Return the (x, y) coordinate for the center point of the cell that contains the specified text.  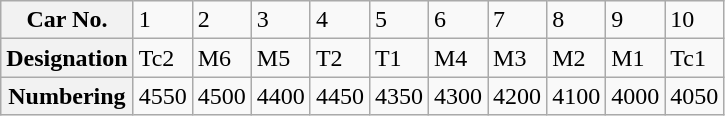
7 (518, 20)
4200 (518, 96)
4500 (222, 96)
Tc1 (694, 58)
4350 (398, 96)
T2 (340, 58)
4450 (340, 96)
T1 (398, 58)
4400 (280, 96)
2 (222, 20)
4300 (458, 96)
M5 (280, 58)
4 (340, 20)
Designation (67, 58)
5 (398, 20)
4000 (636, 96)
M6 (222, 58)
3 (280, 20)
9 (636, 20)
10 (694, 20)
Car No. (67, 20)
M2 (576, 58)
M1 (636, 58)
8 (576, 20)
M4 (458, 58)
4550 (162, 96)
Tc2 (162, 58)
4100 (576, 96)
Numbering (67, 96)
1 (162, 20)
4050 (694, 96)
M3 (518, 58)
6 (458, 20)
